Capture the cell that displays the provided text and extract its [X, Y] central coordinate. 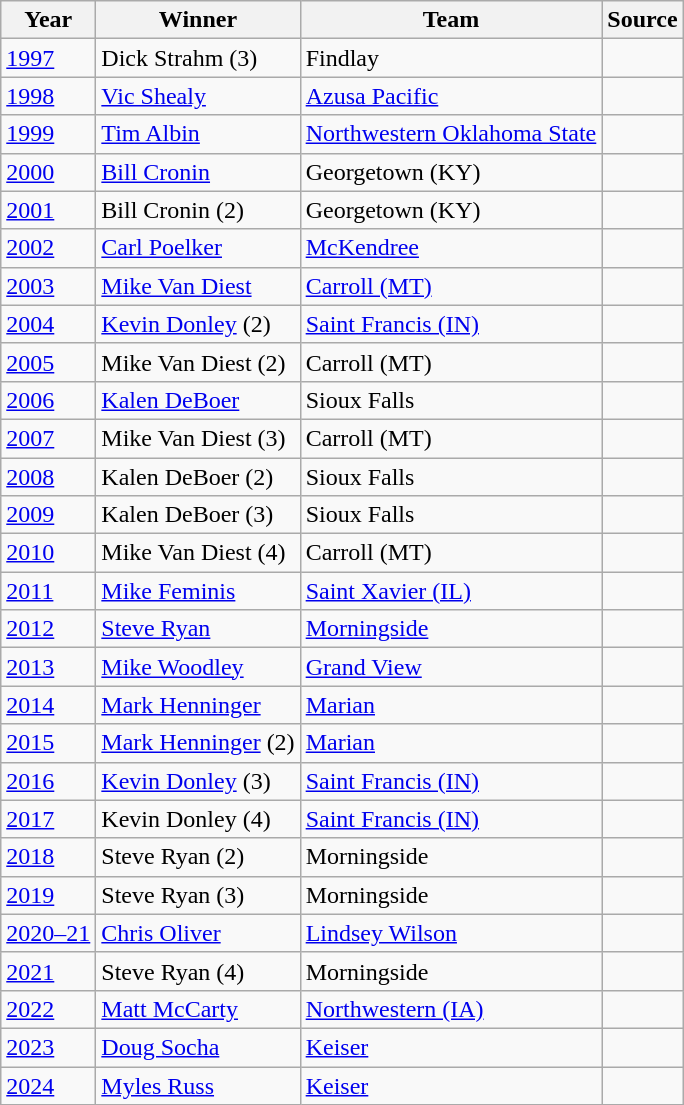
Steve Ryan [198, 629]
Mike Van Diest [198, 286]
2014 [48, 705]
Mark Henninger [198, 705]
2017 [48, 819]
Tim Albin [198, 134]
Findlay [451, 58]
2009 [48, 515]
Year [48, 20]
2018 [48, 857]
2015 [48, 743]
Azusa Pacific [451, 96]
Mike Van Diest (4) [198, 553]
Bill Cronin (2) [198, 210]
Steve Ryan (4) [198, 971]
Dick Strahm (3) [198, 58]
1999 [48, 134]
2023 [48, 1047]
2000 [48, 172]
2011 [48, 591]
1998 [48, 96]
2003 [48, 286]
Lindsey Wilson [451, 933]
Carl Poelker [198, 248]
2004 [48, 324]
2005 [48, 362]
Steve Ryan (3) [198, 895]
2022 [48, 1009]
Source [642, 20]
Mike Woodley [198, 667]
Chris Oliver [198, 933]
2002 [48, 248]
Northwestern (IA) [451, 1009]
2010 [48, 553]
Northwestern Oklahoma State [451, 134]
Kalen DeBoer [198, 400]
Bill Cronin [198, 172]
Mike Van Diest (3) [198, 438]
Mark Henninger (2) [198, 743]
2021 [48, 971]
Steve Ryan (2) [198, 857]
2019 [48, 895]
1997 [48, 58]
Mike Feminis [198, 591]
2016 [48, 781]
Mike Van Diest (2) [198, 362]
2013 [48, 667]
2007 [48, 438]
Winner [198, 20]
Kevin Donley (3) [198, 781]
Myles Russ [198, 1085]
Team [451, 20]
2001 [48, 210]
Grand View [451, 667]
2012 [48, 629]
Doug Socha [198, 1047]
Vic Shealy [198, 96]
Matt McCarty [198, 1009]
Kevin Donley (2) [198, 324]
Kalen DeBoer (2) [198, 477]
McKendree [451, 248]
Kevin Donley (4) [198, 819]
Saint Xavier (IL) [451, 591]
2024 [48, 1085]
Kalen DeBoer (3) [198, 515]
2020–21 [48, 933]
2008 [48, 477]
2006 [48, 400]
